From the cell containing the given text, extract its center point as [X, Y] coordinate. 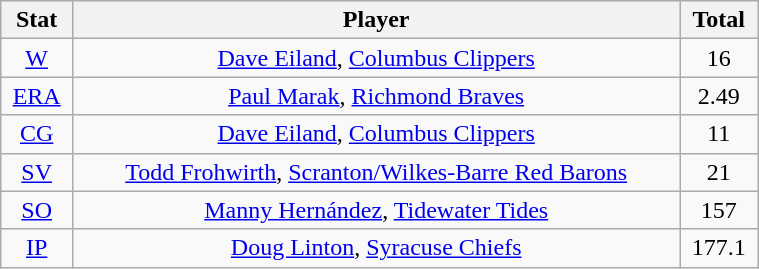
Player [376, 20]
Stat [37, 20]
CG [37, 134]
Todd Frohwirth, Scranton/Wilkes-Barre Red Barons [376, 172]
IP [37, 248]
Paul Marak, Richmond Braves [376, 96]
Total [719, 20]
SO [37, 210]
16 [719, 58]
157 [719, 210]
11 [719, 134]
ERA [37, 96]
W [37, 58]
2.49 [719, 96]
177.1 [719, 248]
Doug Linton, Syracuse Chiefs [376, 248]
Manny Hernández, Tidewater Tides [376, 210]
SV [37, 172]
21 [719, 172]
